Identify which cell holds the provided text, then report its (x, y) central coordinate. 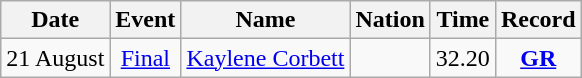
21 August (56, 58)
Date (56, 20)
Time (462, 20)
GR (538, 58)
32.20 (462, 58)
Name (266, 20)
Event (146, 20)
Record (538, 20)
Nation (390, 20)
Kaylene Corbett (266, 58)
Final (146, 58)
